For the text-containing cell, return its midpoint in (x, y) coordinate format. 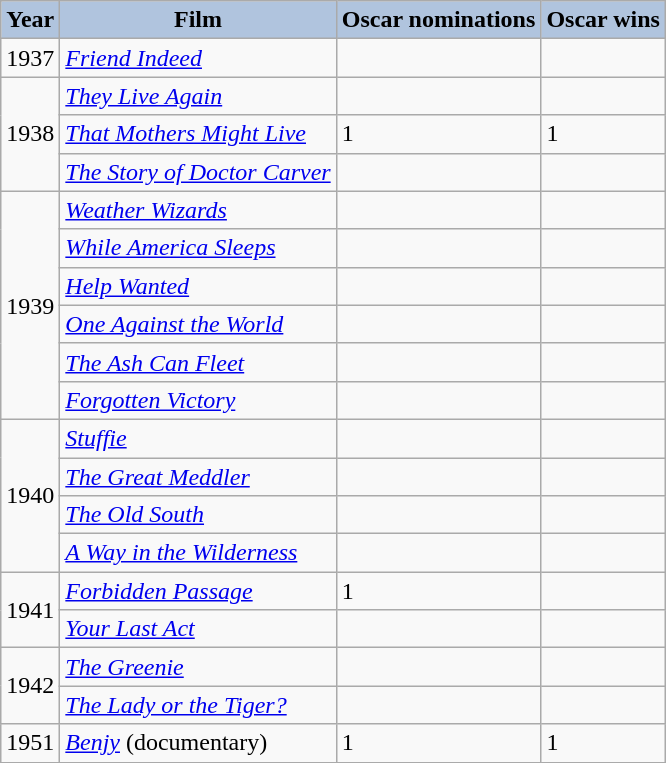
They Live Again (198, 96)
The Great Meddler (198, 477)
Stuffie (198, 438)
That Mothers Might Live (198, 134)
1951 (30, 743)
Oscar wins (604, 20)
Forbidden Passage (198, 591)
Weather Wizards (198, 210)
While America Sleeps (198, 248)
Friend Indeed (198, 58)
Oscar nominations (438, 20)
1937 (30, 58)
1941 (30, 610)
One Against the World (198, 324)
The Old South (198, 515)
1942 (30, 686)
1940 (30, 495)
Year (30, 20)
Your Last Act (198, 629)
The Ash Can Fleet (198, 362)
The Greenie (198, 667)
A Way in the Wilderness (198, 553)
Forgotten Victory (198, 400)
1938 (30, 134)
Benjy (documentary) (198, 743)
Help Wanted (198, 286)
The Lady or the Tiger? (198, 705)
1939 (30, 305)
The Story of Doctor Carver (198, 172)
Film (198, 20)
